From the cell containing the given text, extract its center point as (x, y) coordinate. 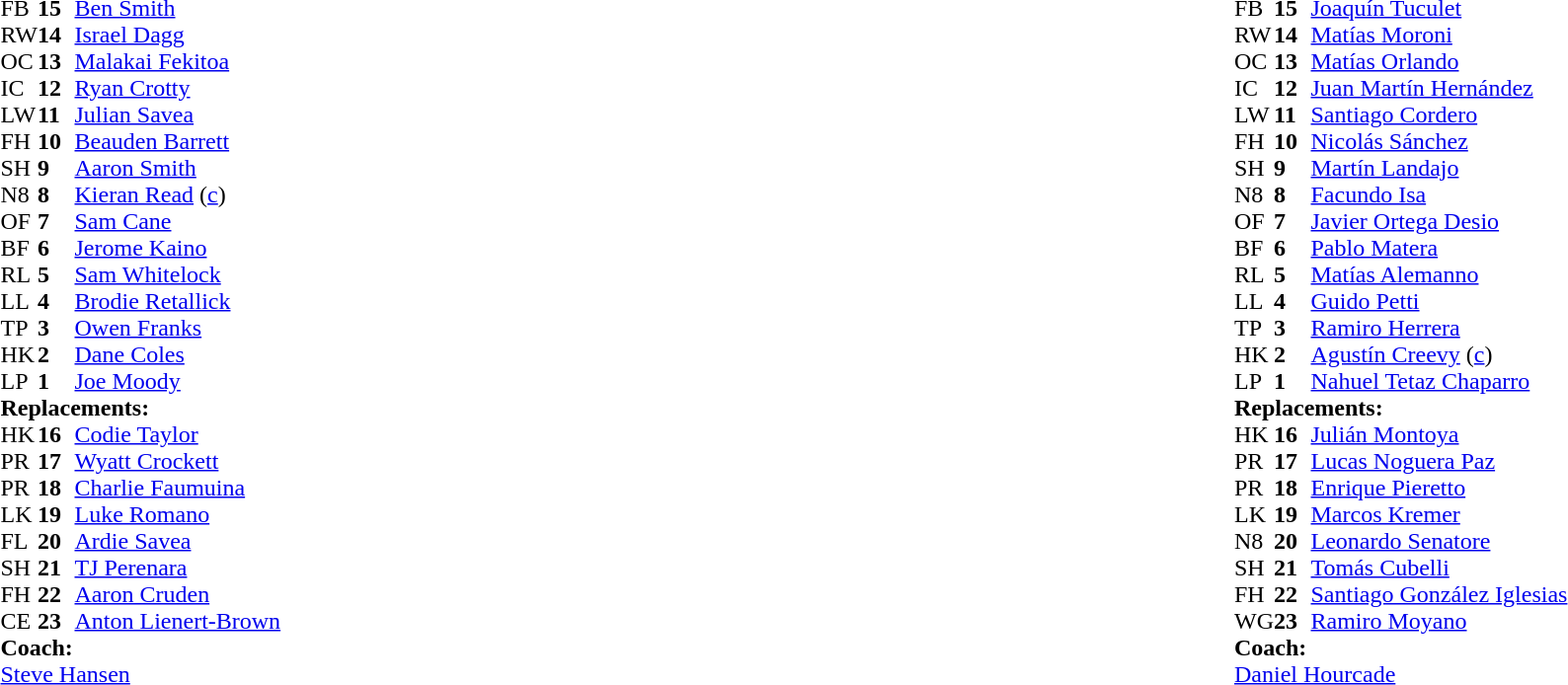
Marcos Kremer (1440, 515)
Nicolás Sánchez (1440, 142)
Ramiro Herrera (1440, 328)
Javier Ortega Desio (1440, 221)
Aaron Smith (178, 168)
Brodie Retallick (178, 302)
Beauden Barrett (178, 142)
TJ Perenara (178, 569)
Tomás Cubelli (1440, 569)
Israel Dagg (178, 36)
Anton Lienert-Brown (178, 622)
WG (1254, 622)
Ryan Crotty (178, 89)
Leonardo Senatore (1440, 541)
Matías Orlando (1440, 61)
Julian Savea (178, 114)
Pablo Matera (1440, 249)
Jerome Kaino (178, 249)
Sam Cane (178, 221)
Kieran Read (c) (178, 195)
Nahuel Tetaz Chaparro (1440, 381)
Codie Taylor (178, 434)
Lucas Noguera Paz (1440, 462)
Charlie Faumuina (178, 488)
Aaron Cruden (178, 594)
Martín Landajo (1440, 168)
Malakai Fekitoa (178, 61)
Facundo Isa (1440, 195)
Ardie Savea (178, 541)
CE (19, 622)
Guido Petti (1440, 302)
Dane Coles (178, 355)
Enrique Pieretto (1440, 488)
Sam Whitelock (178, 274)
Matías Moroni (1440, 36)
Agustín Creevy (c) (1440, 355)
Julián Montoya (1440, 434)
Joe Moody (178, 381)
Ramiro Moyano (1440, 622)
Santiago González Iglesias (1440, 594)
Owen Franks (178, 328)
FL (19, 541)
Wyatt Crockett (178, 462)
Juan Martín Hernández (1440, 89)
Matías Alemanno (1440, 274)
Luke Romano (178, 515)
Santiago Cordero (1440, 114)
